Return the (X, Y) coordinate for the center point of the cell that contains the specified text.  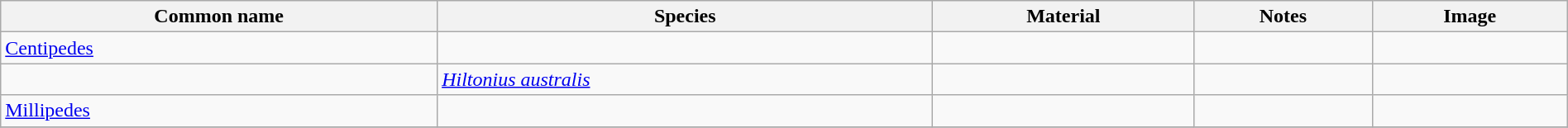
Material (1064, 17)
Millipedes (219, 111)
Species (685, 17)
Image (1470, 17)
Hiltonius australis (685, 79)
Notes (1284, 17)
Centipedes (219, 48)
Common name (219, 17)
